For the text-containing cell, return its midpoint in (x, y) coordinate format. 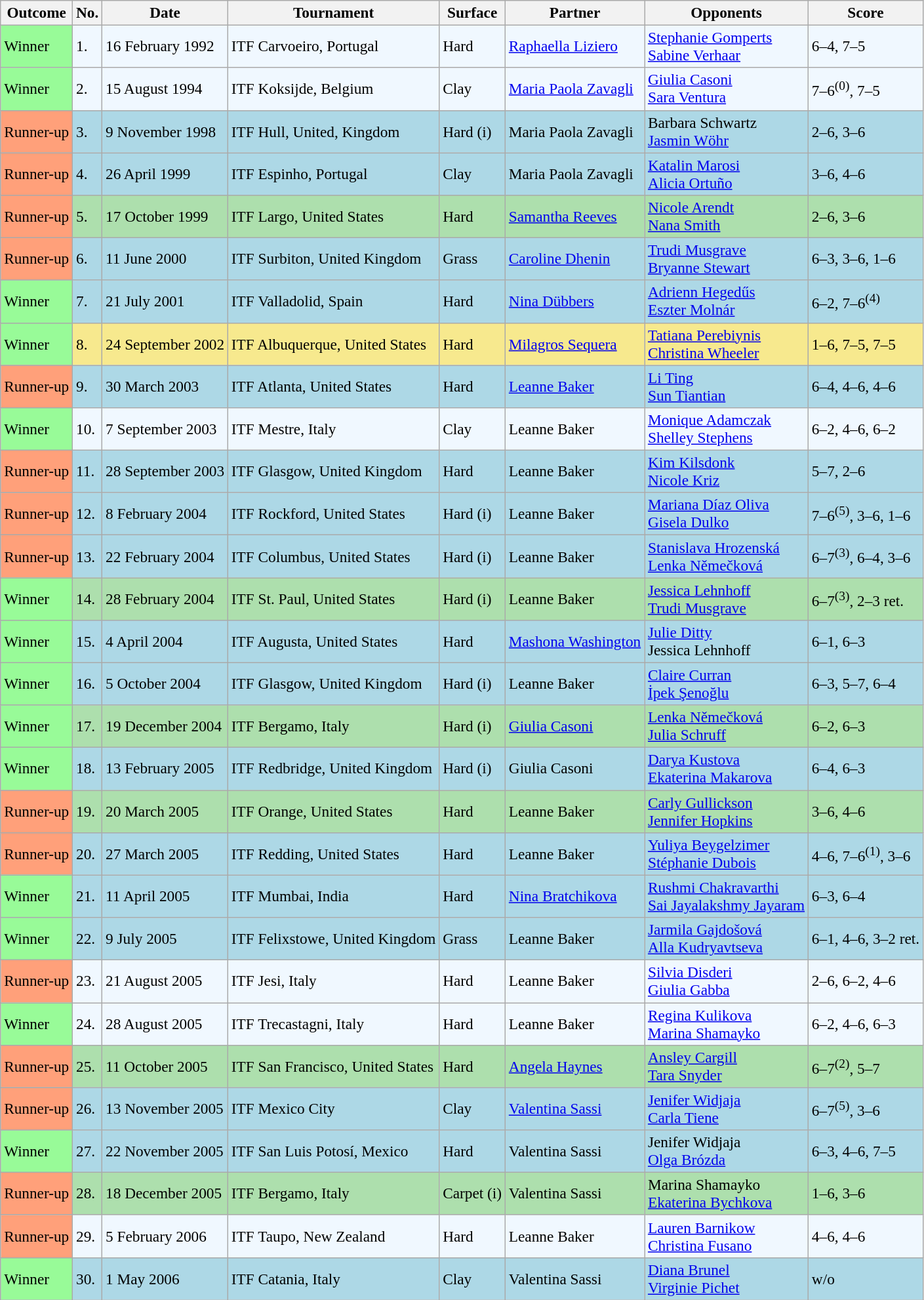
Katalin Marosi Alicia Ortuño (727, 173)
6–1, 4–6, 3–2 ret. (866, 938)
6–1, 6–3 (866, 641)
Caroline Dhenin (574, 258)
Carpet (i) (472, 1194)
25. (88, 1066)
6–3, 4–6, 7–5 (866, 1150)
13. (88, 556)
ITF Espinho, Portugal (333, 173)
6–7(3), 6–4, 3–6 (866, 556)
26. (88, 1108)
16 February 1992 (165, 46)
6–7(5), 3–6 (866, 1108)
Ansley Cargill Tara Snyder (727, 1066)
Trudi Musgrave Bryanne Stewart (727, 258)
4–6, 4–6 (866, 1236)
21 July 2001 (165, 302)
Monique Adamczak Shelley Stephens (727, 429)
8 February 2004 (165, 514)
Darya Kustova Ekaterina Makarova (727, 769)
Marina Shamayko Ekaterina Bychkova (727, 1194)
Nina Bratchikova (574, 896)
ITF Catania, Italy (333, 1279)
ITF Jesi, Italy (333, 981)
5. (88, 216)
ITF Redding, United States (333, 854)
Silvia Disderi Giulia Gabba (727, 981)
18. (88, 769)
Surface (472, 12)
28 February 2004 (165, 598)
2–6, 6–2, 4–6 (866, 981)
9. (88, 386)
23. (88, 981)
Angela Haynes (574, 1066)
ITF Mexico City (333, 1108)
Giulia Casoni Sara Ventura (727, 89)
ITF Surbiton, United Kingdom (333, 258)
Rushmi Chakravarthi Sai Jayalakshmy Jayaram (727, 896)
6–2, 4–6, 6–2 (866, 429)
Mariana Díaz Oliva Gisela Dulko (727, 514)
10. (88, 429)
ITF Koksijde, Belgium (333, 89)
17 October 1999 (165, 216)
13 November 2005 (165, 1108)
ITF Valladolid, Spain (333, 302)
Regina Kulikova Marina Shamayko (727, 1023)
Tatiana Perebiynis Christina Wheeler (727, 344)
4 April 2004 (165, 641)
Partner (574, 12)
w/o (866, 1279)
ITF St. Paul, United States (333, 598)
6–3, 6–4 (866, 896)
7. (88, 302)
22. (88, 938)
Jenifer Widjaja Carla Tiene (727, 1108)
ITF Taupo, New Zealand (333, 1236)
Barbara Schwartz Jasmin Wöhr (727, 131)
6–2, 7–6(4) (866, 302)
19 December 2004 (165, 727)
ITF San Francisco, United States (333, 1066)
7–6(5), 3–6, 1–6 (866, 514)
ITF Trecastagni, Italy (333, 1023)
21. (88, 896)
2. (88, 89)
6–3, 5–7, 6–4 (866, 683)
6–7(2), 5–7 (866, 1066)
ITF Augusta, United States (333, 641)
ITF Hull, United, Kingdom (333, 131)
20 March 2005 (165, 811)
4–6, 7–6(1), 3–6 (866, 854)
6–2, 6–3 (866, 727)
22 November 2005 (165, 1150)
ITF Carvoeiro, Portugal (333, 46)
18 December 2005 (165, 1194)
Tournament (333, 12)
6–4, 4–6, 4–6 (866, 386)
ITF Columbus, United States (333, 556)
Li Ting Sun Tiantian (727, 386)
3. (88, 131)
11 October 2005 (165, 1066)
11. (88, 471)
27. (88, 1150)
Yuliya Beygelzimer Stéphanie Dubois (727, 854)
Lenka Němečková Julia Schruff (727, 727)
Carly Gullickson Jennifer Hopkins (727, 811)
Nicole Arendt Nana Smith (727, 216)
5–7, 2–6 (866, 471)
4. (88, 173)
6–4, 7–5 (866, 46)
Nina Dübbers (574, 302)
7–6(0), 7–5 (866, 89)
5 October 2004 (165, 683)
28 September 2003 (165, 471)
Jessica Lehnhoff Trudi Musgrave (727, 598)
6–4, 6–3 (866, 769)
1–6, 7–5, 7–5 (866, 344)
9 November 1998 (165, 131)
26 April 1999 (165, 173)
6. (88, 258)
Date (165, 12)
Lauren Barnikow Christina Fusano (727, 1236)
9 July 2005 (165, 938)
ITF Atlanta, United States (333, 386)
28 August 2005 (165, 1023)
15. (88, 641)
Claire Curran İpek Şenoğlu (727, 683)
Adrienn Hegedűs Eszter Molnár (727, 302)
24. (88, 1023)
14. (88, 598)
30 March 2003 (165, 386)
Jenifer Widjaja Olga Brózda (727, 1150)
6–2, 4–6, 6–3 (866, 1023)
Samantha Reeves (574, 216)
Kim Kilsdonk Nicole Kriz (727, 471)
Stephanie Gomperts Sabine Verhaar (727, 46)
Outcome (37, 12)
11 June 2000 (165, 258)
22 February 2004 (165, 556)
Julie Ditty Jessica Lehnhoff (727, 641)
ITF Largo, United States (333, 216)
Milagros Sequera (574, 344)
ITF Mestre, Italy (333, 429)
24 September 2002 (165, 344)
ITF Redbridge, United Kingdom (333, 769)
6–3, 3–6, 1–6 (866, 258)
Opponents (727, 12)
ITF Mumbai, India (333, 896)
27 March 2005 (165, 854)
ITF Rockford, United States (333, 514)
29. (88, 1236)
15 August 1994 (165, 89)
1. (88, 46)
Jarmila Gajdošová Alla Kudryavtseva (727, 938)
ITF Felixstowe, United Kingdom (333, 938)
21 August 2005 (165, 981)
12. (88, 514)
6–7(3), 2–3 ret. (866, 598)
ITF San Luis Potosí, Mexico (333, 1150)
20. (88, 854)
13 February 2005 (165, 769)
11 April 2005 (165, 896)
28. (88, 1194)
17. (88, 727)
Diana Brunel Virginie Pichet (727, 1279)
1–6, 3–6 (866, 1194)
1 May 2006 (165, 1279)
8. (88, 344)
ITF Orange, United States (333, 811)
Raphaella Liziero (574, 46)
19. (88, 811)
7 September 2003 (165, 429)
Stanislava Hrozenská Lenka Němečková (727, 556)
16. (88, 683)
No. (88, 12)
Score (866, 12)
Mashona Washington (574, 641)
30. (88, 1279)
ITF Albuquerque, United States (333, 344)
5 February 2006 (165, 1236)
